Pinpoint the cell where the given text exists, returning its [X, Y] midpoint coordinate. 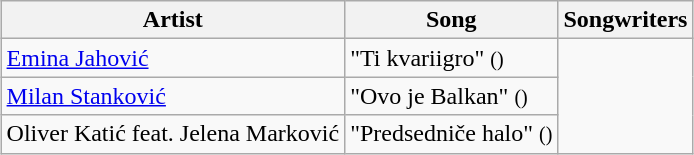
"Ti kvariigro" () [452, 58]
Artist [173, 20]
"Ovo je Balkan" () [452, 96]
Milan Stanković [173, 96]
Oliver Katić feat. Jelena Marković [173, 134]
Song [452, 20]
Songwriters [626, 20]
"Predsedniče halo" () [452, 134]
Emina Jahović [173, 58]
